Determine the (X, Y) coordinate at the center of the cell enclosing the given text.  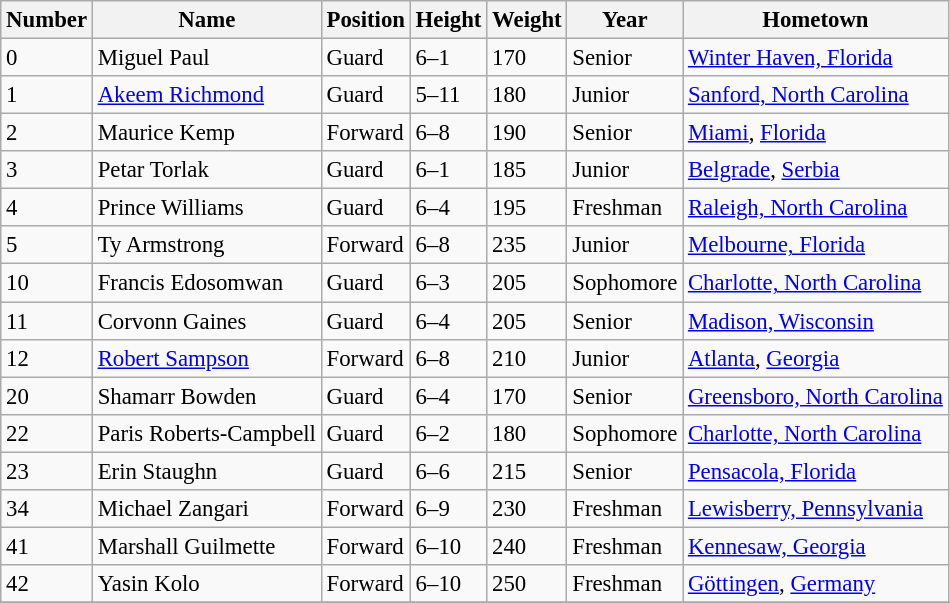
235 (527, 245)
Name (206, 20)
Erin Staughn (206, 471)
Atlanta, Georgia (816, 358)
23 (47, 471)
Akeem Richmond (206, 95)
6–9 (448, 509)
6–3 (448, 283)
Height (448, 20)
20 (47, 396)
Sanford, North Carolina (816, 95)
2 (47, 133)
Yasin Kolo (206, 584)
Weight (527, 20)
Petar Torlak (206, 170)
5–11 (448, 95)
240 (527, 546)
Hometown (816, 20)
34 (47, 509)
Miguel Paul (206, 58)
Lewisberry, Pennsylvania (816, 509)
Miami, Florida (816, 133)
Number (47, 20)
Marshall Guilmette (206, 546)
210 (527, 358)
250 (527, 584)
185 (527, 170)
10 (47, 283)
12 (47, 358)
22 (47, 433)
Melbourne, Florida (816, 245)
Winter Haven, Florida (816, 58)
3 (47, 170)
0 (47, 58)
1 (47, 95)
6–6 (448, 471)
5 (47, 245)
Robert Sampson (206, 358)
4 (47, 208)
Year (625, 20)
Ty Armstrong (206, 245)
Shamarr Bowden (206, 396)
Corvonn Gaines (206, 321)
11 (47, 321)
215 (527, 471)
Prince Williams (206, 208)
41 (47, 546)
Paris Roberts-Campbell (206, 433)
Francis Edosomwan (206, 283)
Pensacola, Florida (816, 471)
Göttingen, Germany (816, 584)
Kennesaw, Georgia (816, 546)
Position (366, 20)
195 (527, 208)
Michael Zangari (206, 509)
6–2 (448, 433)
Madison, Wisconsin (816, 321)
230 (527, 509)
Greensboro, North Carolina (816, 396)
42 (47, 584)
Belgrade, Serbia (816, 170)
190 (527, 133)
Maurice Kemp (206, 133)
Raleigh, North Carolina (816, 208)
